Capture the cell that displays the provided text and extract its [x, y] central coordinate. 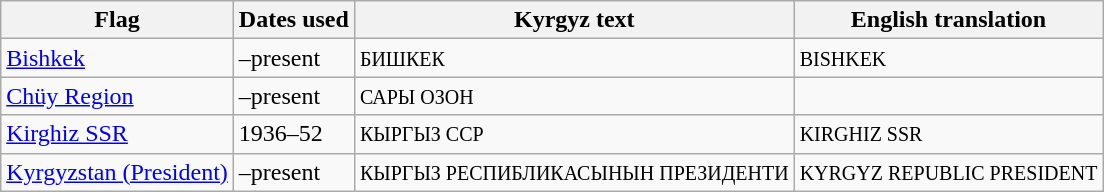
Kirghiz SSR [118, 134]
KIRGHIZ SSR [948, 134]
Chüy Region [118, 96]
КЫРГЫЗ СCP [574, 134]
KYRGYZ REPUBLIC PRESIDENT [948, 172]
Flag [118, 20]
КЫРГЫЗ РЕСПИБЛИКАСЫНЫН ПРЕЗИДЕНТИ [574, 172]
БИШКЕК [574, 58]
Dates used [294, 20]
1936–52 [294, 134]
Bishkek [118, 58]
English translation [948, 20]
Kyrgyzstan (President) [118, 172]
САРЫ ОЗОН [574, 96]
BISHKEK [948, 58]
Kyrgyz text [574, 20]
